Detect which cell encompasses the target text, then output its (X, Y) center coordinate. 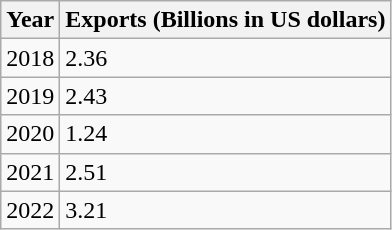
3.21 (226, 210)
2018 (30, 58)
2020 (30, 134)
2021 (30, 172)
2.36 (226, 58)
2019 (30, 96)
2.51 (226, 172)
Exports (Billions in US dollars) (226, 20)
Year (30, 20)
1.24 (226, 134)
2.43 (226, 96)
2022 (30, 210)
